Pinpoint the cell where the given text exists, returning its [x, y] midpoint coordinate. 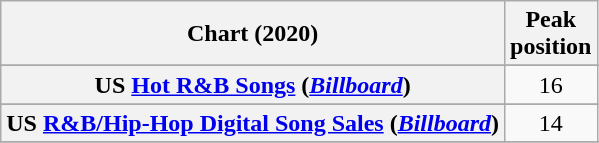
Chart (2020) [253, 34]
US Hot R&B Songs (Billboard) [253, 85]
16 [551, 85]
US R&B/Hip-Hop Digital Song Sales (Billboard) [253, 123]
Peakposition [551, 34]
14 [551, 123]
